Determine the (X, Y) coordinate at the center of the cell enclosing the given text.  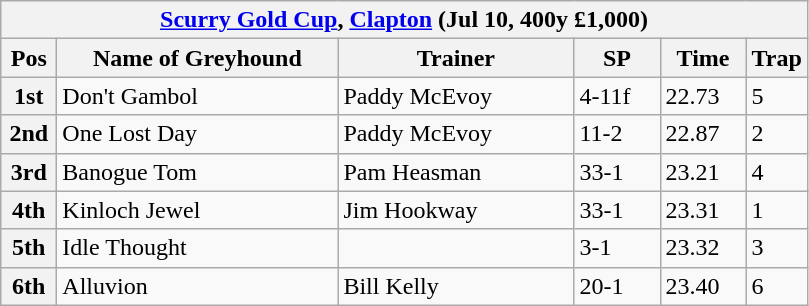
1st (29, 96)
Trainer (456, 58)
Time (703, 58)
1 (776, 210)
One Lost Day (198, 134)
23.31 (703, 210)
Idle Thought (198, 248)
23.32 (703, 248)
23.40 (703, 286)
Pos (29, 58)
Jim Hookway (456, 210)
2nd (29, 134)
22.73 (703, 96)
Pam Heasman (456, 172)
5th (29, 248)
Scurry Gold Cup, Clapton (Jul 10, 400y £1,000) (404, 20)
11-2 (617, 134)
Don't Gambol (198, 96)
6th (29, 286)
SP (617, 58)
6 (776, 286)
4 (776, 172)
2 (776, 134)
5 (776, 96)
4th (29, 210)
22.87 (703, 134)
Kinloch Jewel (198, 210)
3 (776, 248)
Bill Kelly (456, 286)
3rd (29, 172)
4-11f (617, 96)
3-1 (617, 248)
Name of Greyhound (198, 58)
23.21 (703, 172)
20-1 (617, 286)
Banogue Tom (198, 172)
Trap (776, 58)
Alluvion (198, 286)
